Return the [X, Y] coordinate for the center point of the cell that contains the specified text.  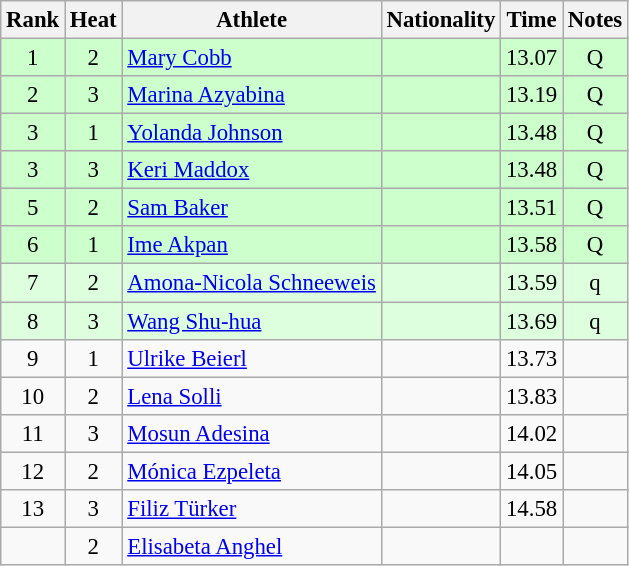
Notes [594, 20]
13.51 [532, 208]
13.07 [532, 58]
Ime Akpan [252, 245]
10 [33, 396]
6 [33, 245]
14.58 [532, 509]
Elisabeta Anghel [252, 546]
14.05 [532, 471]
13.19 [532, 95]
13.69 [532, 321]
13.73 [532, 358]
13.58 [532, 245]
Filiz Türker [252, 509]
13 [33, 509]
Ulrike Beierl [252, 358]
Yolanda Johnson [252, 133]
12 [33, 471]
Marina Azyabina [252, 95]
Mosun Adesina [252, 433]
Wang Shu-hua [252, 321]
8 [33, 321]
Sam Baker [252, 208]
Mónica Ezpeleta [252, 471]
5 [33, 208]
Nationality [440, 20]
13.59 [532, 283]
Lena Solli [252, 396]
Athlete [252, 20]
9 [33, 358]
Time [532, 20]
Keri Maddox [252, 170]
Rank [33, 20]
Amona-Nicola Schneeweis [252, 283]
14.02 [532, 433]
13.83 [532, 396]
7 [33, 283]
11 [33, 433]
Mary Cobb [252, 58]
Heat [94, 20]
